Pinpoint the cell where the given text exists, returning its [X, Y] midpoint coordinate. 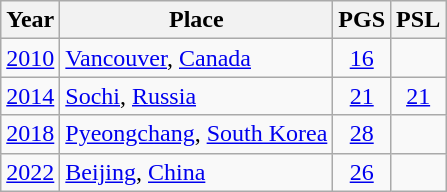
PGS [362, 20]
Place [196, 20]
Vancouver, Canada [196, 58]
Sochi, Russia [196, 96]
2014 [30, 96]
Pyeongchang, South Korea [196, 134]
2010 [30, 58]
2022 [30, 172]
Beijing, China [196, 172]
26 [362, 172]
2018 [30, 134]
Year [30, 20]
28 [362, 134]
PSL [418, 20]
16 [362, 58]
